Output the (x, y) coordinate of the center of the cell containing the given text.  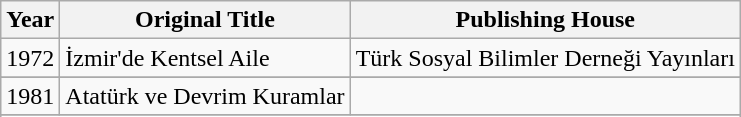
Year (30, 20)
İzmir'de Kentsel Aile (205, 58)
1972 (30, 58)
Original Title (205, 20)
Türk Sosyal Bilimler Derneği Yayınları (545, 58)
Atatürk ve Devrim Kuramlar (205, 96)
1981 (30, 96)
Publishing House (545, 20)
